Capture the cell that displays the provided text and extract its (x, y) central coordinate. 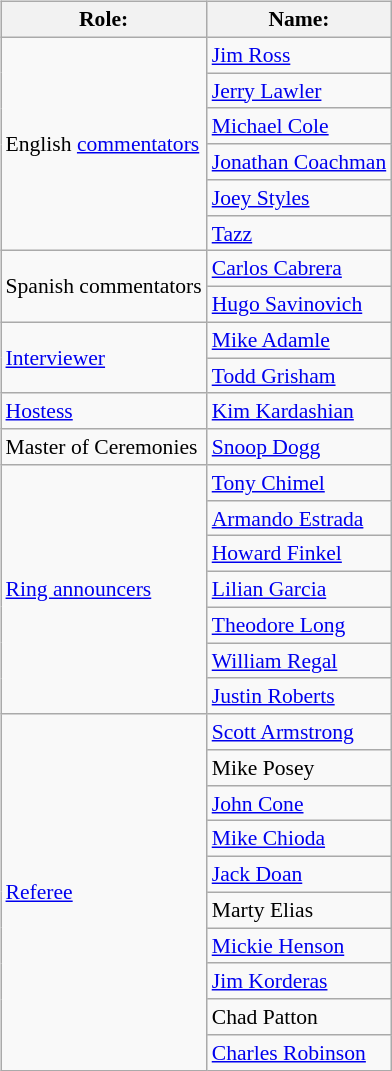
Jerry Lawler (300, 91)
Chad Patton (300, 1017)
Jim Korderas (300, 981)
Jim Ross (300, 55)
Mike Chioda (300, 839)
Carlos Cabrera (300, 269)
Mickie Henson (300, 946)
Marty Elias (300, 910)
John Cone (300, 803)
Mike Adamle (300, 340)
Referee (103, 892)
Todd Grisham (300, 376)
Name: (300, 20)
Scott Armstrong (300, 732)
English commentators (103, 144)
Hostess (103, 411)
Michael Cole (300, 126)
Kim Kardashian (300, 411)
Theodore Long (300, 625)
William Regal (300, 661)
Justin Roberts (300, 696)
Snoop Dogg (300, 447)
Interviewer (103, 358)
Armando Estrada (300, 518)
Mike Posey (300, 768)
Lilian Garcia (300, 590)
Tony Chimel (300, 483)
Howard Finkel (300, 554)
Ring announcers (103, 590)
Jonathan Coachman (300, 162)
Spanish commentators (103, 286)
Joey Styles (300, 198)
Jack Doan (300, 875)
Hugo Savinovich (300, 305)
Master of Ceremonies (103, 447)
Charles Robinson (300, 1053)
Tazz (300, 233)
Role: (103, 20)
